Return (x, y) of the center of cell containing provided text 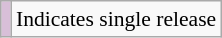
Indicates single release (116, 19)
